Extract the [x, y] coordinate from the center of the cell holding the provided text.  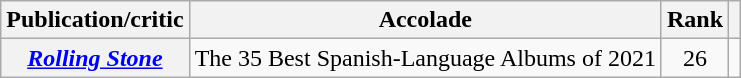
The 35 Best Spanish-Language Albums of 2021 [425, 58]
Rank [694, 20]
Publication/critic [95, 20]
Accolade [425, 20]
Rolling Stone [95, 58]
26 [694, 58]
